Return the [X, Y] coordinate for the center point of the cell that contains the specified text.  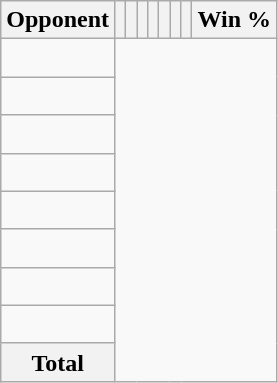
Win % [234, 20]
Total [58, 362]
Opponent [58, 20]
